Search for the cell housing the specified text and yield its [x, y] center coordinate. 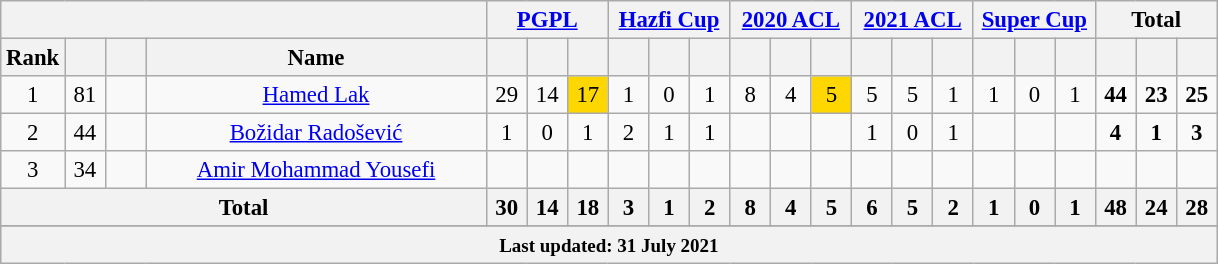
Amir Mohammad Yousefi [316, 170]
PGPL [547, 20]
2021 ACL [913, 20]
2020 ACL [791, 20]
30 [506, 208]
6 [872, 208]
24 [1156, 208]
34 [86, 170]
Super Cup [1034, 20]
Hazfi Cup [669, 20]
Last updated: 31 July 2021 [609, 245]
Božidar Radošević [316, 133]
29 [506, 95]
Hamed Lak [316, 95]
18 [588, 208]
81 [86, 95]
28 [1196, 208]
Name [316, 58]
23 [1156, 95]
48 [1116, 208]
17 [588, 95]
25 [1196, 95]
Rank [33, 58]
